Output the (x, y) coordinate of the center of the cell containing the given text.  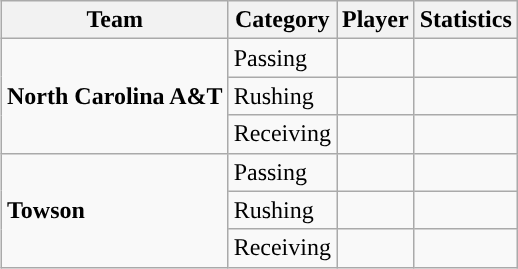
Statistics (466, 20)
Team (114, 20)
Towson (114, 210)
North Carolina A&T (114, 96)
Category (282, 20)
Player (375, 20)
